Output the [x, y] coordinate of the center of the cell containing the given text.  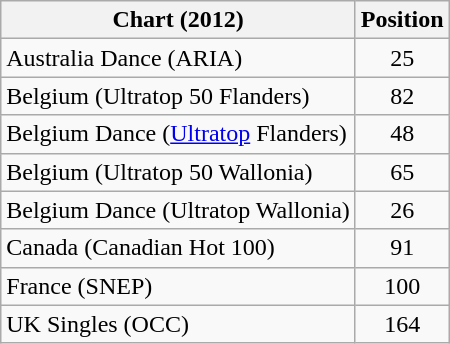
65 [402, 172]
91 [402, 248]
France (SNEP) [178, 286]
25 [402, 58]
Belgium (Ultratop 50 Wallonia) [178, 172]
Belgium (Ultratop 50 Flanders) [178, 96]
Australia Dance (ARIA) [178, 58]
Belgium Dance (Ultratop Wallonia) [178, 210]
Position [402, 20]
Canada (Canadian Hot 100) [178, 248]
Belgium Dance (Ultratop Flanders) [178, 134]
Chart (2012) [178, 20]
26 [402, 210]
UK Singles (OCC) [178, 324]
82 [402, 96]
48 [402, 134]
164 [402, 324]
100 [402, 286]
